Identify which cell holds the provided text, then report its (x, y) central coordinate. 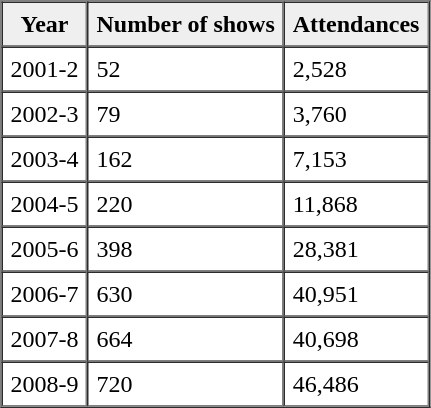
2005-6 (45, 248)
40,698 (356, 338)
2004-5 (45, 204)
162 (185, 158)
28,381 (356, 248)
Attendances (356, 24)
2001-2 (45, 68)
220 (185, 204)
46,486 (356, 384)
40,951 (356, 294)
2006-7 (45, 294)
2007-8 (45, 338)
2008-9 (45, 384)
2,528 (356, 68)
2003-4 (45, 158)
398 (185, 248)
Number of shows (185, 24)
11,868 (356, 204)
3,760 (356, 114)
7,153 (356, 158)
79 (185, 114)
664 (185, 338)
2002-3 (45, 114)
720 (185, 384)
52 (185, 68)
Year (45, 24)
630 (185, 294)
